Scan for the cell matching the given text and deliver its (x, y) coordinate at center. 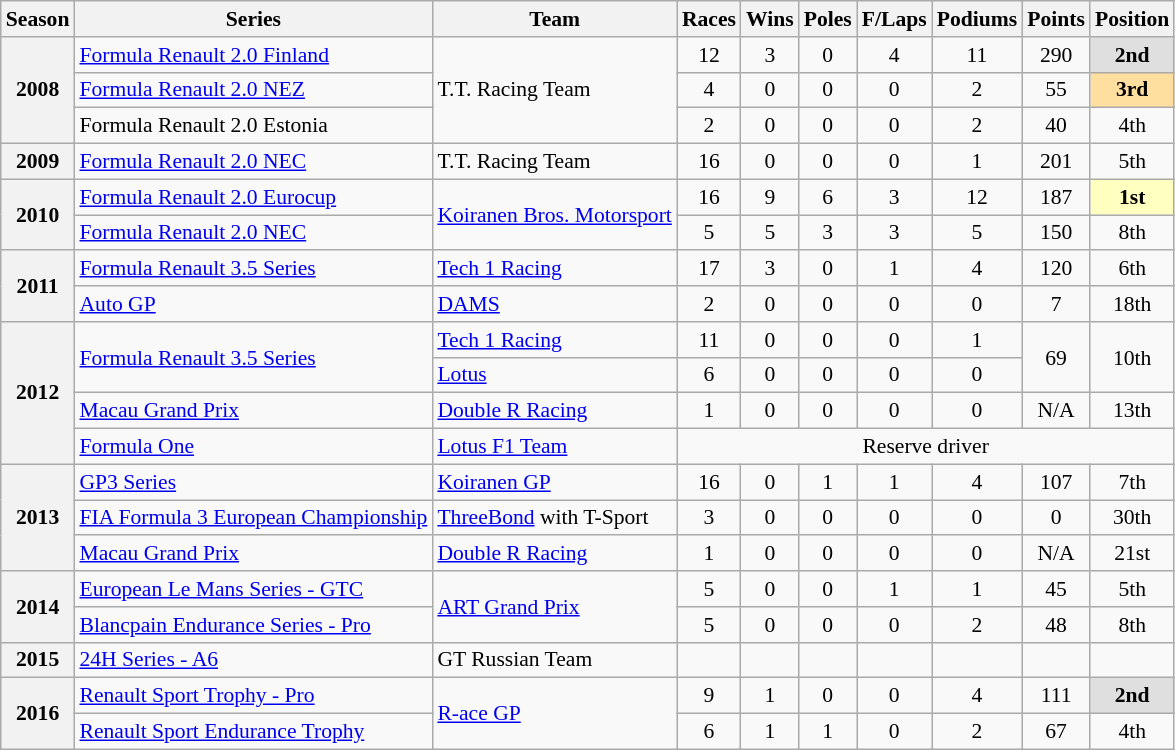
Renault Sport Endurance Trophy (253, 732)
Auto GP (253, 304)
48 (1056, 625)
Wins (770, 19)
F/Laps (894, 19)
13th (1132, 411)
21st (1132, 554)
R-ace GP (554, 714)
120 (1056, 269)
2016 (38, 714)
2008 (38, 90)
Formula Renault 2.0 Eurocup (253, 197)
GT Russian Team (554, 660)
Podiums (978, 19)
GP3 Series (253, 482)
2015 (38, 660)
ART Grand Prix (554, 606)
Position (1132, 19)
Season (38, 19)
Series (253, 19)
67 (1056, 732)
1st (1132, 197)
DAMS (554, 304)
Races (709, 19)
Reserve driver (926, 447)
Poles (828, 19)
ThreeBond with T-Sport (554, 518)
2011 (38, 286)
10th (1132, 358)
30th (1132, 518)
6th (1132, 269)
2010 (38, 214)
2014 (38, 606)
2012 (38, 393)
Koiranen GP (554, 482)
Lotus (554, 375)
187 (1056, 197)
107 (1056, 482)
24H Series - A6 (253, 660)
17 (709, 269)
European Le Mans Series - GTC (253, 589)
7th (1132, 482)
Blancpain Endurance Series - Pro (253, 625)
150 (1056, 233)
40 (1056, 126)
55 (1056, 90)
Team (554, 19)
201 (1056, 162)
69 (1056, 358)
3rd (1132, 90)
18th (1132, 304)
290 (1056, 55)
Koiranen Bros. Motorsport (554, 214)
45 (1056, 589)
111 (1056, 696)
2009 (38, 162)
Formula Renault 2.0 Finland (253, 55)
Formula Renault 2.0 Estonia (253, 126)
7 (1056, 304)
2013 (38, 518)
FIA Formula 3 European Championship (253, 518)
Renault Sport Trophy - Pro (253, 696)
Lotus F1 Team (554, 447)
Points (1056, 19)
Formula Renault 2.0 NEZ (253, 90)
Formula One (253, 447)
